Identify which cell holds the provided text, then report its [X, Y] central coordinate. 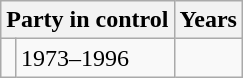
Party in control [88, 20]
Years [208, 20]
1973–1996 [94, 58]
